Locate the cell with the specified text and output its (X, Y) center coordinate. 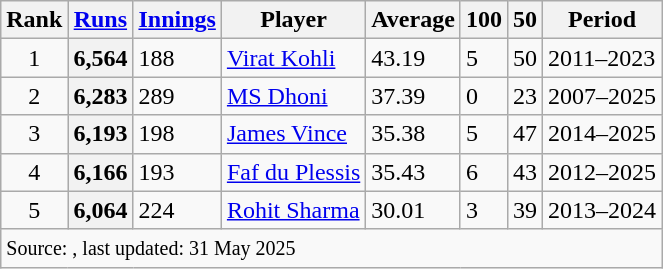
2012–2025 (602, 172)
35.38 (414, 134)
Runs (100, 20)
Rank (34, 20)
198 (177, 134)
2013–2024 (602, 210)
2007–2025 (602, 96)
Player (293, 20)
0 (484, 96)
Average (414, 20)
43 (524, 172)
37.39 (414, 96)
6,193 (100, 134)
1 (34, 58)
6 (484, 172)
6,064 (100, 210)
6,166 (100, 172)
Innings (177, 20)
23 (524, 96)
289 (177, 96)
Virat Kohli (293, 58)
4 (34, 172)
Faf du Plessis (293, 172)
MS Dhoni (293, 96)
224 (177, 210)
188 (177, 58)
193 (177, 172)
Period (602, 20)
Source: , last updated: 31 May 2025 (332, 248)
35.43 (414, 172)
6,283 (100, 96)
39 (524, 210)
6,564 (100, 58)
2011–2023 (602, 58)
47 (524, 134)
James Vince (293, 134)
Rohit Sharma (293, 210)
2014–2025 (602, 134)
30.01 (414, 210)
100 (484, 20)
2 (34, 96)
43.19 (414, 58)
